Locate the cell with the specified text and output its [X, Y] center coordinate. 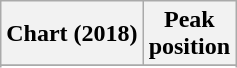
Chart (2018) [72, 34]
Peakposition [189, 34]
